Pinpoint the cell where the given text exists, returning its (X, Y) midpoint coordinate. 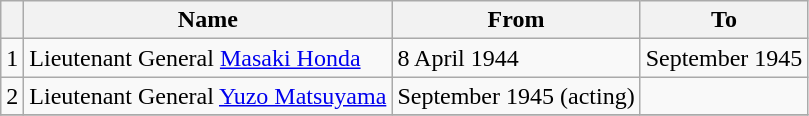
September 1945 (724, 58)
Lieutenant General Masaki Honda (208, 58)
From (516, 20)
8 April 1944 (516, 58)
To (724, 20)
September 1945 (acting) (516, 96)
2 (12, 96)
Name (208, 20)
1 (12, 58)
Lieutenant General Yuzo Matsuyama (208, 96)
